Find where the given text appears and provide that cell's center as [x, y] coordinate. 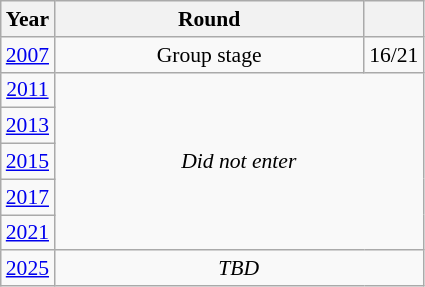
Did not enter [238, 161]
2021 [28, 233]
2015 [28, 162]
Round [209, 19]
Group stage [209, 55]
Year [28, 19]
TBD [238, 269]
16/21 [394, 55]
2013 [28, 126]
2017 [28, 197]
2025 [28, 269]
2011 [28, 90]
2007 [28, 55]
